Capture the cell that displays the provided text and extract its [X, Y] central coordinate. 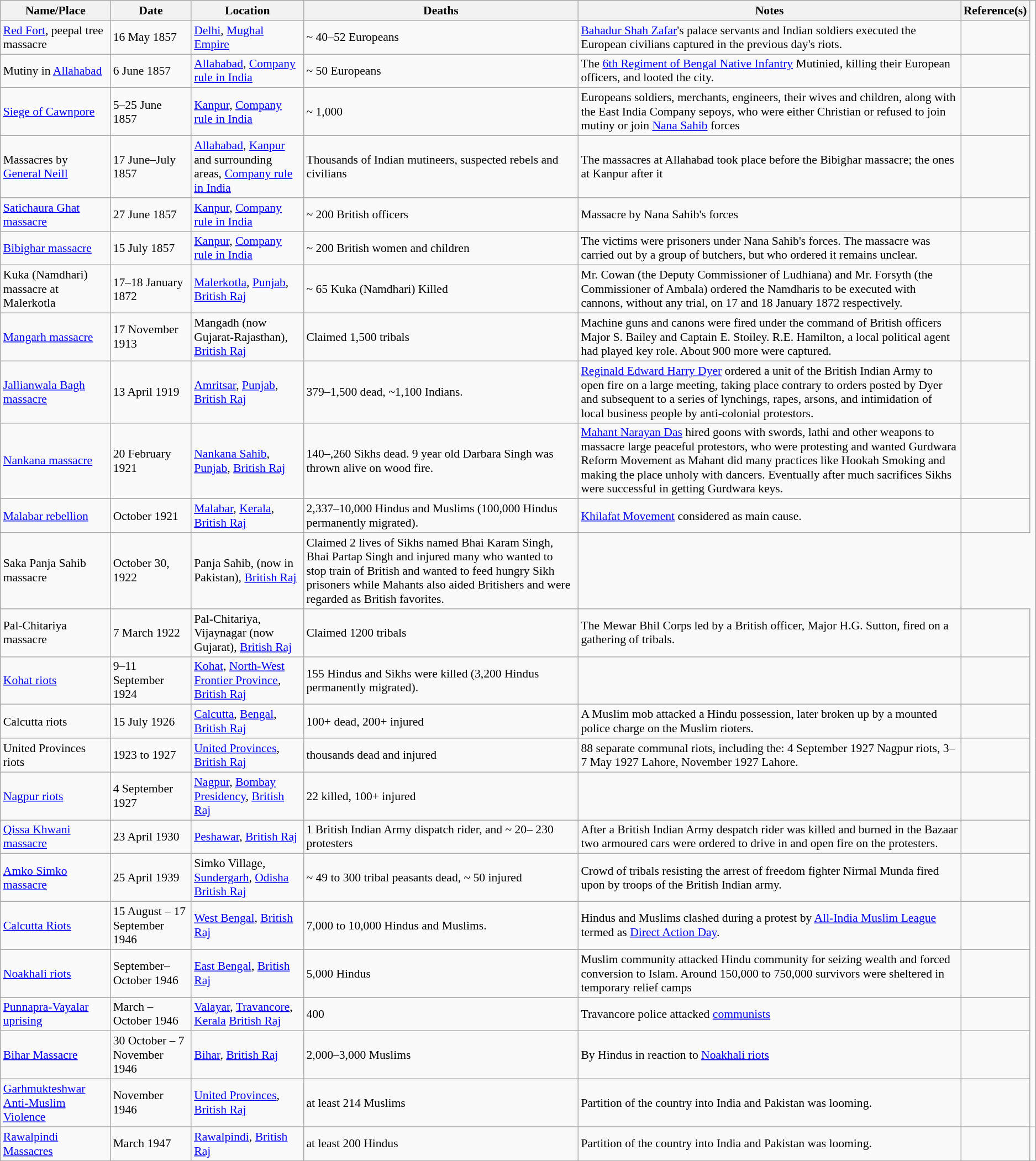
17 November 1913 [151, 337]
Bihar, British Raj [248, 1055]
Malerkotla, Punjab, British Raj [248, 290]
~ 200 British officers [441, 214]
Simko Village, Sundergarh, Odisha British Raj [248, 878]
Name/Place [55, 10]
5,000 Hindus [441, 974]
Massacres by General Neill [55, 167]
7,000 to 10,000 Hindus and Muslims. [441, 926]
6 June 1857 [151, 71]
23 April 1930 [151, 837]
Nankana massacre [55, 461]
A Muslim mob attacked a Hindu possession, later broken up by a mounted police charge on the Muslim rioters. [769, 722]
Nagpur riots [55, 796]
at least 200 Hindus [441, 1144]
Garhmukteshwar Anti-Muslim Violence [55, 1103]
Rawalpindi, British Raj [248, 1144]
Satichaura Ghat massacre [55, 214]
March – October 1946 [151, 1015]
Calcutta riots [55, 722]
Claimed 1200 tribals [441, 633]
25 April 1939 [151, 878]
Noakhali riots [55, 974]
~ 1,000 [441, 112]
Massacre by Nana Sahib's forces [769, 214]
379–1,500 dead, ~1,100 Indians. [441, 392]
Jallianwala Bagh massacre [55, 392]
Deaths [441, 10]
September–October 1946 [151, 974]
Nagpur, Bombay Presidency, British Raj [248, 796]
Khilafat Movement considered as main cause. [769, 516]
1 British Indian Army dispatch rider, and ~ 20– 230 protesters [441, 837]
November 1946 [151, 1103]
Delhi, Mughal Empire [248, 38]
Peshawar, British Raj [248, 837]
Kohat, North-West Frontier Province, British Raj [248, 681]
March 1947 [151, 1144]
Date [151, 10]
Calcutta, Bengal, British Raj [248, 722]
Pal-Chitariya, Vijaynagar (now Gujarat), British Raj [248, 633]
The massacres at Allahabad took place before the Bibighar massacre; the ones at Kanpur after it [769, 167]
2,000–3,000 Muslims [441, 1055]
Bahadur Shah Zafar's palace servants and Indian soldiers executed the European civilians captured in the previous day's riots. [769, 38]
100+ dead, 200+ injured [441, 722]
Bihar Massacre [55, 1055]
Qissa Khwani massacre [55, 837]
The Mewar Bhil Corps led by a British officer, Major H.G. Sutton, fired on a gathering of tribals. [769, 633]
Siege of Cawnpore [55, 112]
Allahabad, Company rule in India [248, 71]
140–,260 Sikhs dead. 9 year old Darbara Singh was thrown alive on wood fire. [441, 461]
Valayar, Travancore, Kerala British Raj [248, 1015]
Amritsar, Punjab, British Raj [248, 392]
thousands dead and injured [441, 755]
5–25 June 1857 [151, 112]
Allahabad, Kanpur and surrounding areas, Company rule in India [248, 167]
15 August – 17 September 1946 [151, 926]
Thousands of Indian mutineers, suspected rebels and civilians [441, 167]
Rawalpindi Massacres [55, 1144]
~ 49 to 300 tribal peasants dead, ~ 50 injured [441, 878]
Bibighar massacre [55, 249]
15 July 1857 [151, 249]
The 6th Regiment of Bengal Native Infantry Mutinied, killing their European officers, and looted the city. [769, 71]
Pal-Chitariya massacre [55, 633]
Mangarh massacre [55, 337]
9–11 September 1924 [151, 681]
16 May 1857 [151, 38]
Punnapra-Vayalar uprising [55, 1015]
7 March 1922 [151, 633]
Red Fort, peepal tree massacre [55, 38]
Crowd of tribals resisting the arrest of freedom fighter Nirmal Munda fired upon by troops of the British Indian army. [769, 878]
22 killed, 100+ injured [441, 796]
1923 to 1927 [151, 755]
West Bengal, British Raj [248, 926]
Reference(s) [996, 10]
~ 200 British women and children [441, 249]
30 October – 7 November 1946 [151, 1055]
Kohat riots [55, 681]
Location [248, 10]
Amko Simko massacre [55, 878]
15 July 1926 [151, 722]
Saka Panja Sahib massacre [55, 571]
Travancore police attacked communists [769, 1015]
The victims were prisoners under Nana Sahib's forces. The massacre was carried out by a group of butchers, but who ordered it remains unclear. [769, 249]
17–18 January 1872 [151, 290]
October 1921 [151, 516]
Malabar, Kerala, British Raj [248, 516]
East Bengal, British Raj [248, 974]
Mutiny in Allahabad [55, 71]
By Hindus in reaction to Noakhali riots [769, 1055]
Malabar rebellion [55, 516]
Panja Sahib, (now in Pakistan), British Raj [248, 571]
Nankana Sahib, Punjab, British Raj [248, 461]
United Provinces riots [55, 755]
Notes [769, 10]
155 Hindus and Sikhs were killed (3,200 Hindus permanently migrated). [441, 681]
20 February 1921 [151, 461]
~ 65 Kuka (Namdhari) Killed [441, 290]
2,337–10,000 Hindus and Muslims (100,000 Hindus permanently migrated). [441, 516]
Claimed 1,500 tribals [441, 337]
Calcutta Riots [55, 926]
4 September 1927 [151, 796]
October 30, 1922 [151, 571]
88 separate communal riots, including the: 4 September 1927 Nagpur riots, 3–7 May 1927 Lahore, November 1927 Lahore. [769, 755]
Hindus and Muslims clashed during a protest by All-India Muslim League termed as Direct Action Day. [769, 926]
at least 214 Muslims [441, 1103]
Mangadh (now Gujarat-Rajasthan), British Raj [248, 337]
~ 50 Europeans [441, 71]
27 June 1857 [151, 214]
Kuka (Namdhari) massacre at Malerkotla [55, 290]
~ 40–52 Europeans [441, 38]
400 [441, 1015]
17 June–July 1857 [151, 167]
13 April 1919 [151, 392]
